Extract the [x, y] coordinate from the center of the cell holding the provided text.  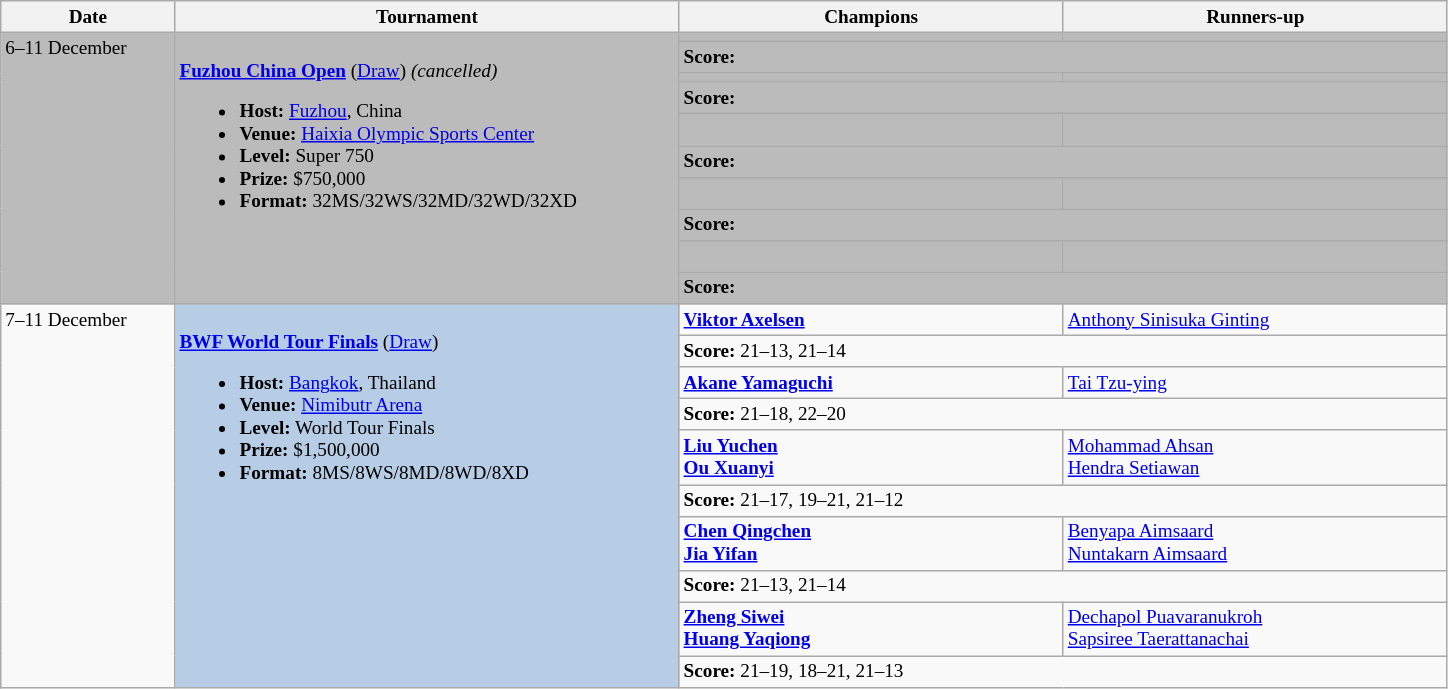
Akane Yamaguchi [871, 383]
Zheng Siwei Huang Yaqiong [871, 629]
Score: 21–19, 18–21, 21–13 [1063, 672]
Benyapa Aimsaard Nuntakarn Aimsaard [1255, 543]
7–11 December [88, 496]
Viktor Axelsen [871, 320]
Dechapol Puavaranukroh Sapsiree Taerattanachai [1255, 629]
Liu Yuchen Ou Xuanyi [871, 457]
Mohammad Ahsan Hendra Setiawan [1255, 457]
6–11 December [88, 168]
BWF World Tour Finals (Draw)Host: Bangkok, ThailandVenue: Nimibutr ArenaLevel: World Tour FinalsPrize: $1,500,000Format: 8MS/8WS/8MD/8WD/8XD [427, 496]
Score: 21–18, 22–20 [1063, 415]
Score: 21–17, 19–21, 21–12 [1063, 500]
Tai Tzu-ying [1255, 383]
Date [88, 17]
Champions [871, 17]
Tournament [427, 17]
Chen Qingchen Jia Yifan [871, 543]
Anthony Sinisuka Ginting [1255, 320]
Runners-up [1255, 17]
